Find where the given text appears and provide that cell's center as [X, Y] coordinate. 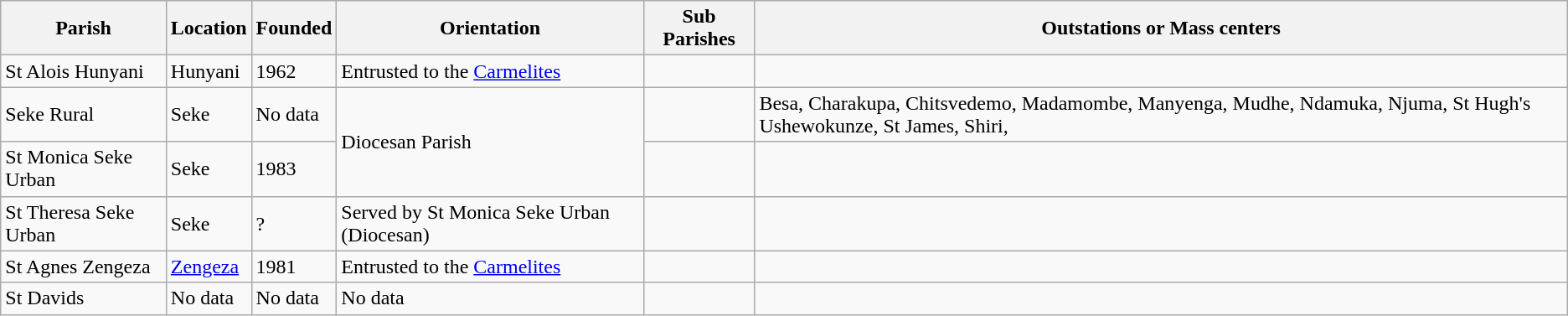
Served by St Monica Seke Urban (Diocesan) [491, 223]
? [294, 223]
1983 [294, 169]
Zengeza [209, 267]
Sub Parishes [699, 28]
Orientation [491, 28]
St Theresa Seke Urban [84, 223]
Parish [84, 28]
St Davids [84, 298]
Location [209, 28]
Founded [294, 28]
St Alois Hunyani [84, 71]
St Monica Seke Urban [84, 169]
Seke Rural [84, 114]
St Agnes Zengeza [84, 267]
Diocesan Parish [491, 142]
Outstations or Mass centers [1161, 28]
Besa, Charakupa, Chitsvedemo, Madamombe, Manyenga, Mudhe, Ndamuka, Njuma, St Hugh's Ushewokunze, St James, Shiri, [1161, 114]
1981 [294, 267]
Hunyani [209, 71]
1962 [294, 71]
